Return the (x, y) coordinate for the center point of the cell that contains the specified text.  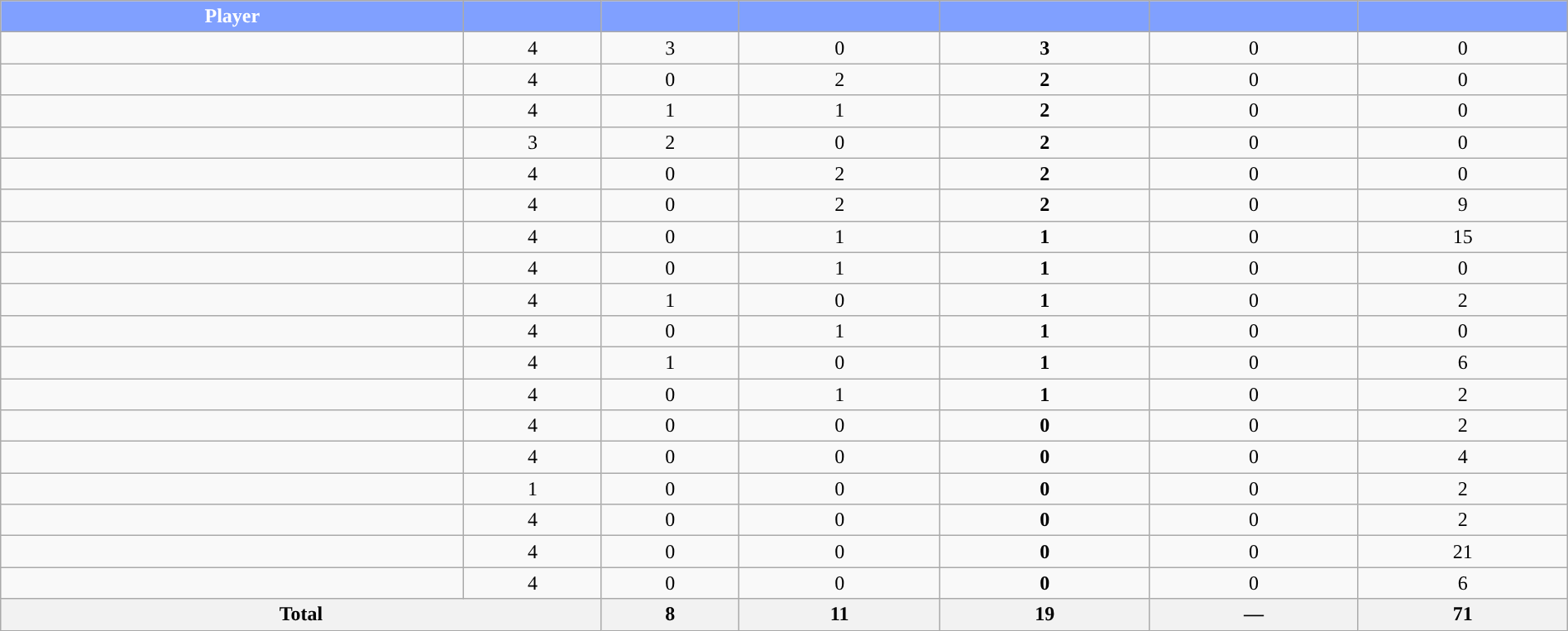
21 (1462, 552)
19 (1045, 614)
8 (670, 614)
9 (1462, 205)
71 (1462, 614)
— (1254, 614)
15 (1462, 237)
Total (301, 614)
11 (839, 614)
Player (232, 17)
